Search for the cell housing the specified text and yield its (x, y) center coordinate. 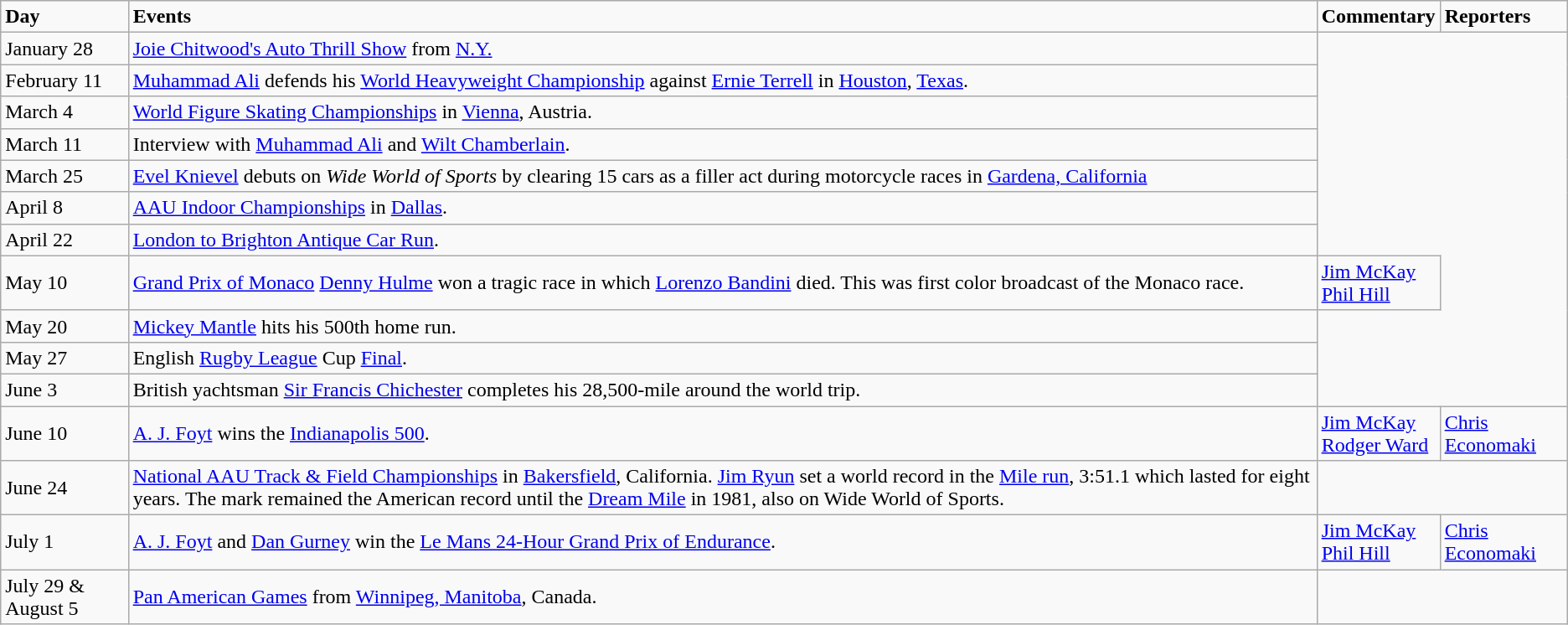
March 4 (64, 112)
A. J. Foyt and Dan Gurney win the Le Mans 24-Hour Grand Prix of Endurance. (722, 543)
Grand Prix of Monaco Denny Hulme won a tragic race in which Lorenzo Bandini died. This was first color broadcast of the Monaco race. (722, 283)
June 10 (64, 432)
July 29 & August 5 (64, 597)
Evel Knievel debuts on Wide World of Sports by clearing 15 cars as a filler act during motorcycle races in Gardena, California (722, 176)
Joie Chitwood's Auto Thrill Show from N.Y. (722, 49)
June 3 (64, 390)
AAU Indoor Championships in Dallas. (722, 208)
Events (722, 17)
Reporters (1504, 17)
July 1 (64, 543)
Day (64, 17)
British yachtsman Sir Francis Chichester completes his 28,500-mile around the world trip. (722, 390)
Commentary (1379, 17)
English Rugby League Cup Final. (722, 358)
May 20 (64, 326)
April 22 (64, 240)
Mickey Mantle hits his 500th home run. (722, 326)
Interview with Muhammad Ali and Wilt Chamberlain. (722, 144)
Pan American Games from Winnipeg, Manitoba, Canada. (722, 597)
March 25 (64, 176)
February 11 (64, 80)
January 28 (64, 49)
May 27 (64, 358)
March 11 (64, 144)
Jim McKay Rodger Ward (1379, 432)
April 8 (64, 208)
Muhammad Ali defends his World Heavyweight Championship against Ernie Terrell in Houston, Texas. (722, 80)
June 24 (64, 488)
World Figure Skating Championships in Vienna, Austria. (722, 112)
A. J. Foyt wins the Indianapolis 500. (722, 432)
London to Brighton Antique Car Run. (722, 240)
May 10 (64, 283)
